Determine the (X, Y) coordinate at the center of the cell enclosing the given text.  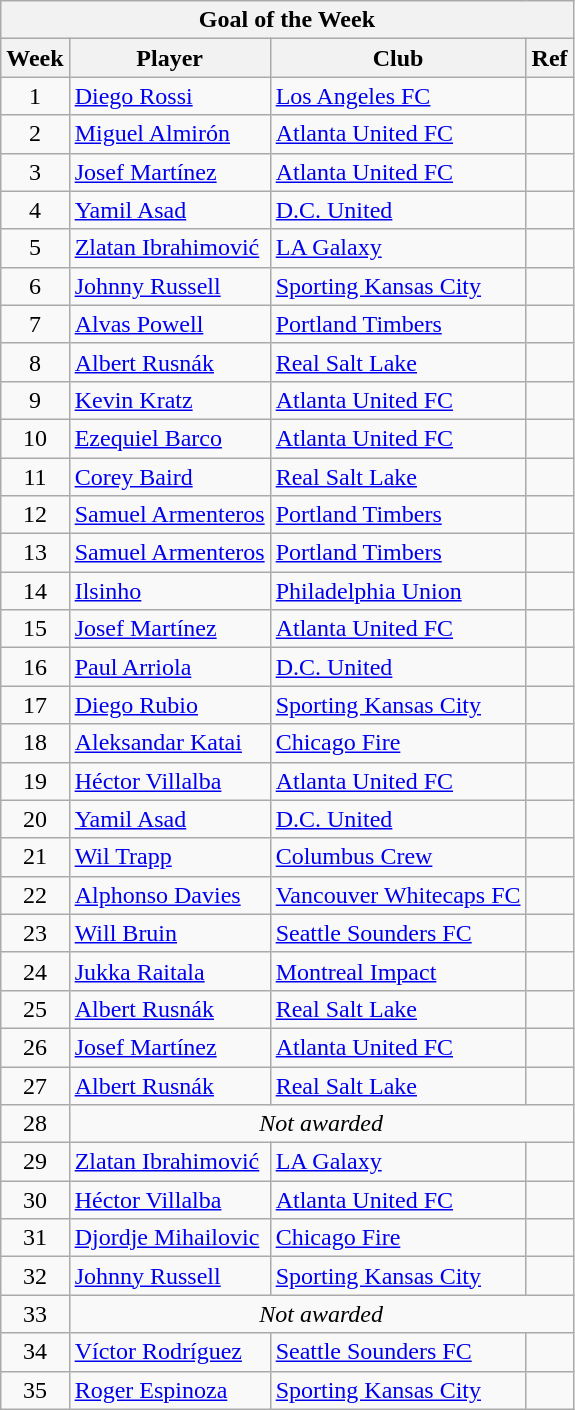
22 (35, 895)
Goal of the Week (287, 20)
Club (398, 58)
6 (35, 286)
14 (35, 591)
Alphonso Davies (170, 895)
23 (35, 933)
Columbus Crew (398, 857)
26 (35, 1047)
Alvas Powell (170, 324)
20 (35, 819)
29 (35, 1162)
13 (35, 553)
Diego Rubio (170, 705)
30 (35, 1200)
1 (35, 96)
32 (35, 1276)
27 (35, 1085)
28 (35, 1124)
11 (35, 477)
18 (35, 743)
Corey Baird (170, 477)
Player (170, 58)
31 (35, 1238)
Paul Arriola (170, 667)
Ezequiel Barco (170, 438)
Ref (550, 58)
15 (35, 629)
21 (35, 857)
9 (35, 400)
10 (35, 438)
3 (35, 172)
8 (35, 362)
33 (35, 1314)
Jukka Raitala (170, 971)
Los Angeles FC (398, 96)
34 (35, 1352)
Montreal Impact (398, 971)
Diego Rossi (170, 96)
Vancouver Whitecaps FC (398, 895)
Miguel Almirón (170, 134)
2 (35, 134)
Roger Espinoza (170, 1390)
Djordje Mihailovic (170, 1238)
Will Bruin (170, 933)
17 (35, 705)
Week (35, 58)
Kevin Kratz (170, 400)
Wil Trapp (170, 857)
4 (35, 210)
Aleksandar Katai (170, 743)
Philadelphia Union (398, 591)
7 (35, 324)
Ilsinho (170, 591)
19 (35, 781)
12 (35, 515)
Víctor Rodríguez (170, 1352)
35 (35, 1390)
16 (35, 667)
24 (35, 971)
5 (35, 248)
25 (35, 1009)
